From the cell containing the given text, extract its center point as [X, Y] coordinate. 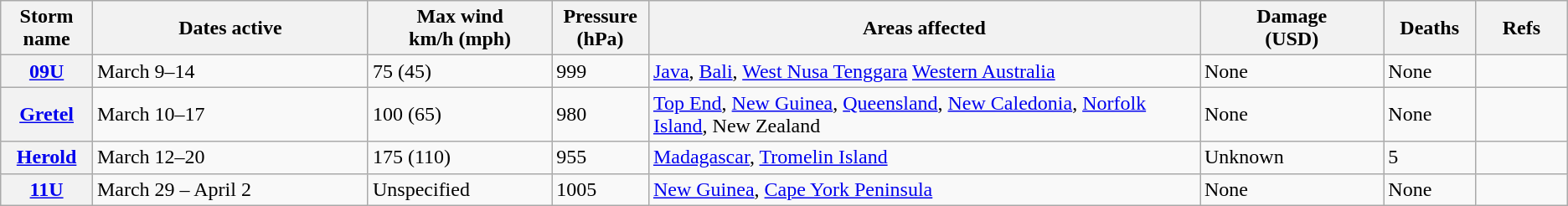
5 [1430, 157]
Damage(USD) [1292, 28]
Gretel [47, 114]
980 [601, 114]
March 12–20 [230, 157]
Dates active [230, 28]
999 [601, 71]
11U [47, 189]
March 29 – April 2 [230, 189]
Areas affected [924, 28]
Unspecified [459, 189]
Deaths [1430, 28]
Herold [47, 157]
Java, Bali, West Nusa Tenggara Western Australia [924, 71]
Storm name [47, 28]
Top End, New Guinea, Queensland, New Caledonia, Norfolk Island, New Zealand [924, 114]
Madagascar, Tromelin Island [924, 157]
955 [601, 157]
New Guinea, Cape York Peninsula [924, 189]
75 (45) [459, 71]
1005 [601, 189]
Unknown [1292, 157]
March 10–17 [230, 114]
Refs [1521, 28]
100 (65) [459, 114]
March 9–14 [230, 71]
Pressure(hPa) [601, 28]
Max windkm/h (mph) [459, 28]
175 (110) [459, 157]
09U [47, 71]
